Pinpoint the cell where the given text exists, returning its [X, Y] midpoint coordinate. 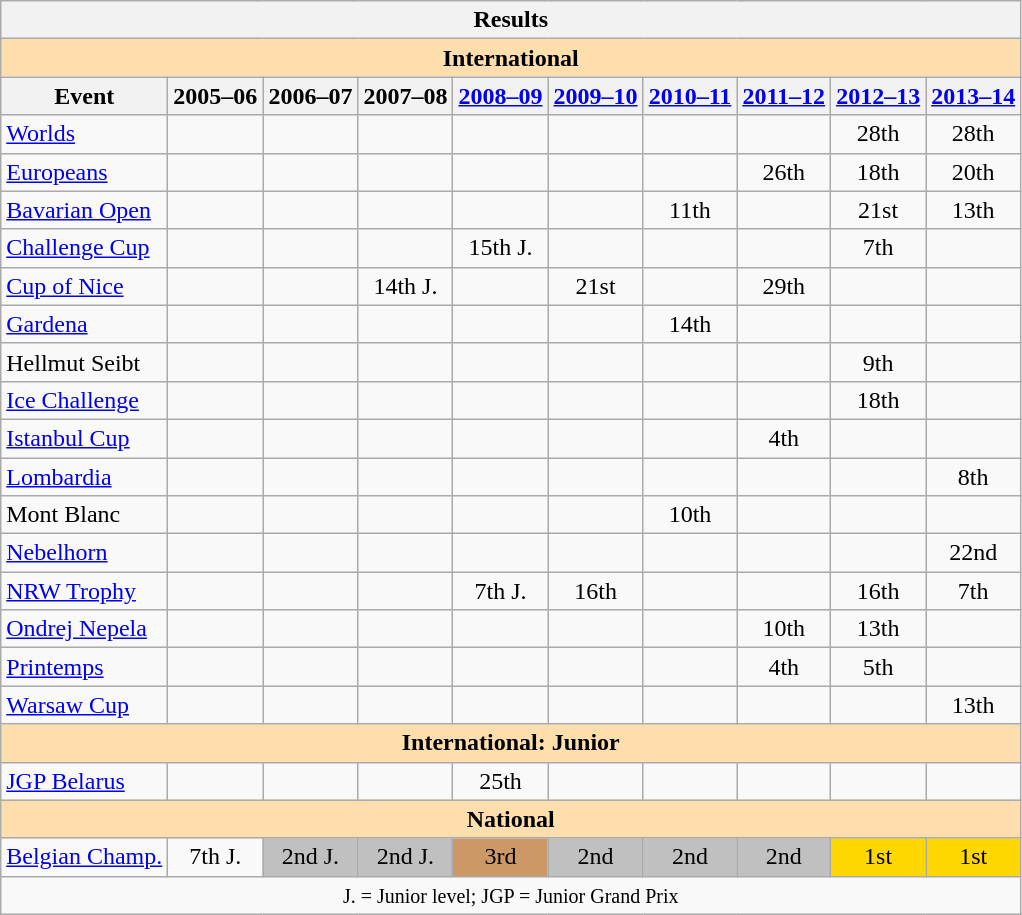
5th [878, 667]
Lombardia [84, 477]
Hellmut Seibt [84, 362]
2009–10 [596, 96]
26th [784, 172]
2007–08 [406, 96]
Belgian Champ. [84, 857]
8th [974, 477]
Ice Challenge [84, 400]
2011–12 [784, 96]
Event [84, 96]
Warsaw Cup [84, 705]
11th [690, 210]
NRW Trophy [84, 591]
29th [784, 286]
2012–13 [878, 96]
International: Junior [511, 743]
Nebelhorn [84, 553]
20th [974, 172]
Results [511, 20]
JGP Belarus [84, 781]
Gardena [84, 324]
2013–14 [974, 96]
National [511, 819]
Printemps [84, 667]
Worlds [84, 134]
2008–09 [500, 96]
J. = Junior level; JGP = Junior Grand Prix [511, 895]
14th J. [406, 286]
Cup of Nice [84, 286]
2010–11 [690, 96]
22nd [974, 553]
2006–07 [310, 96]
15th J. [500, 248]
Bavarian Open [84, 210]
Europeans [84, 172]
Mont Blanc [84, 515]
Ondrej Nepela [84, 629]
Challenge Cup [84, 248]
2005–06 [216, 96]
3rd [500, 857]
14th [690, 324]
Istanbul Cup [84, 438]
International [511, 58]
25th [500, 781]
9th [878, 362]
